From the cell containing the given text, extract its center point as (x, y) coordinate. 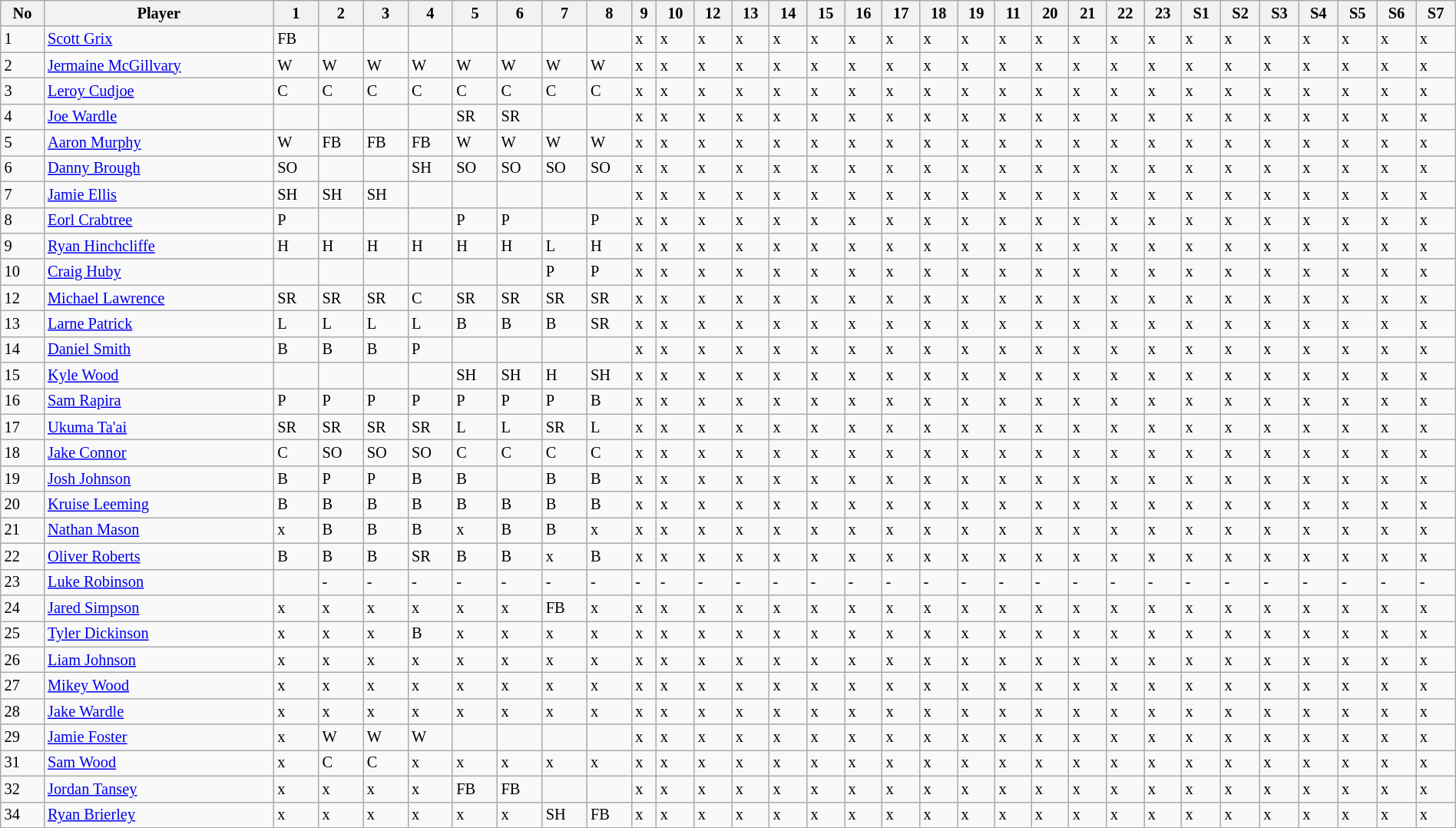
Jamie Foster (158, 737)
Kyle Wood (158, 376)
Joe Wardle (158, 117)
29 (22, 737)
S5 (1358, 13)
Tyler Dickinson (158, 634)
Jake Wardle (158, 711)
Jermaine McGillvary (158, 65)
Oliver Roberts (158, 556)
Jamie Ellis (158, 194)
Michael Lawrence (158, 298)
Scott Grix (158, 39)
Player (158, 13)
Kruise Leeming (158, 505)
Larne Patrick (158, 323)
Aaron Murphy (158, 143)
Sam Wood (158, 763)
Ryan Hinchcliffe (158, 246)
Jake Connor (158, 452)
Liam Johnson (158, 660)
Daniel Smith (158, 349)
Luke Robinson (158, 582)
Jared Simpson (158, 608)
S4 (1318, 13)
32 (22, 789)
Danny Brough (158, 168)
S7 (1436, 13)
34 (22, 815)
Eorl Crabtree (158, 220)
31 (22, 763)
27 (22, 685)
S2 (1241, 13)
28 (22, 711)
Ryan Brierley (158, 815)
S1 (1201, 13)
Mikey Wood (158, 685)
Craig Huby (158, 272)
S6 (1396, 13)
Jordan Tansey (158, 789)
25 (22, 634)
Sam Rapira (158, 401)
24 (22, 608)
11 (1014, 13)
Leroy Cudjoe (158, 91)
No (22, 13)
Josh Johnson (158, 479)
S3 (1279, 13)
Ukuma Ta'ai (158, 427)
Nathan Mason (158, 530)
26 (22, 660)
